Pinpoint the cell where the given text exists, returning its (x, y) midpoint coordinate. 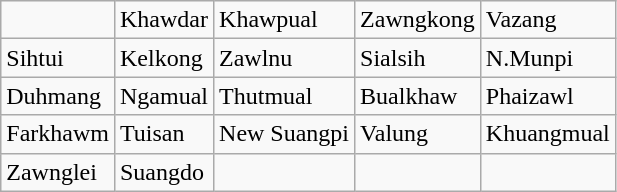
Sialsih (418, 58)
Zawlnu (284, 58)
Thutmual (284, 96)
Zawnglei (58, 172)
New Suangpi (284, 134)
Farkhawm (58, 134)
N.Munpi (548, 58)
Kelkong (164, 58)
Valung (418, 134)
Bualkhaw (418, 96)
Tuisan (164, 134)
Khawdar (164, 20)
Sihtui (58, 58)
Vazang (548, 20)
Suangdo (164, 172)
Zawngkong (418, 20)
Khawpual (284, 20)
Khuangmual (548, 134)
Duhmang (58, 96)
Ngamual (164, 96)
Phaizawl (548, 96)
